Extract the [x, y] coordinate from the center of the cell holding the provided text.  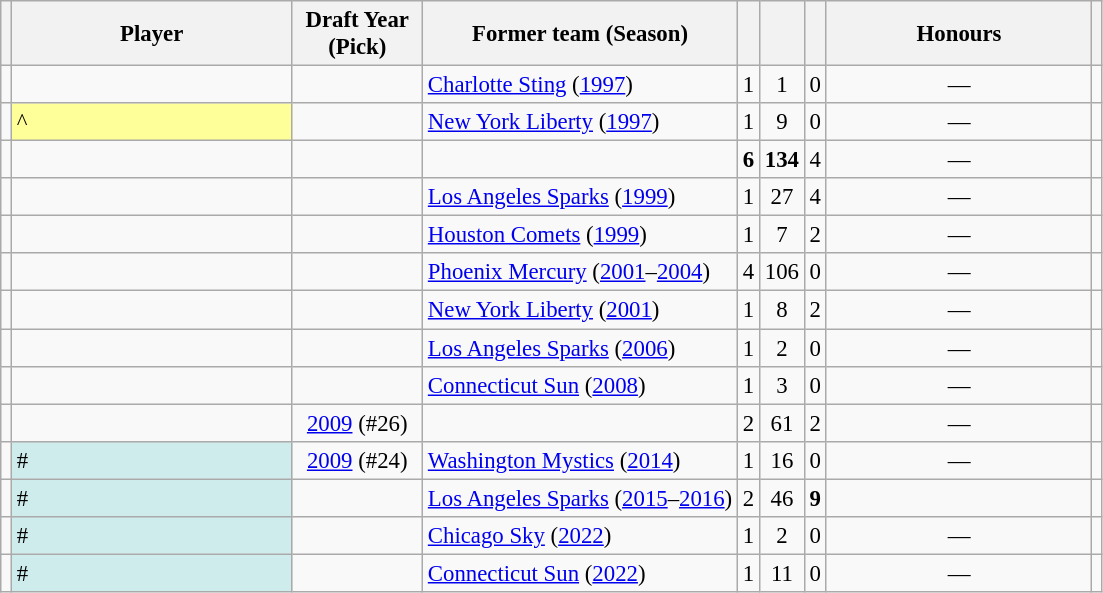
27 [782, 197]
46 [782, 498]
Los Angeles Sparks (2006) [580, 348]
Connecticut Sun (2008) [580, 385]
16 [782, 460]
11 [782, 573]
61 [782, 423]
New York Liberty (2001) [580, 310]
Los Angeles Sparks (1999) [580, 197]
134 [782, 160]
Former team (Season) [580, 34]
Chicago Sky (2022) [580, 536]
Connecticut Sun (2022) [580, 573]
Los Angeles Sparks (2015–2016) [580, 498]
Phoenix Mercury (2001–2004) [580, 273]
Washington Mystics (2014) [580, 460]
New York Liberty (1997) [580, 122]
Draft Year (Pick) [358, 34]
106 [782, 273]
3 [782, 385]
7 [782, 235]
6 [749, 160]
2009 (#26) [358, 423]
^ [152, 122]
Houston Comets (1999) [580, 235]
2009 (#24) [358, 460]
Charlotte Sting (1997) [580, 85]
Honours [959, 34]
Player [152, 34]
8 [782, 310]
